Locate the cell with the specified text and output its [X, Y] center coordinate. 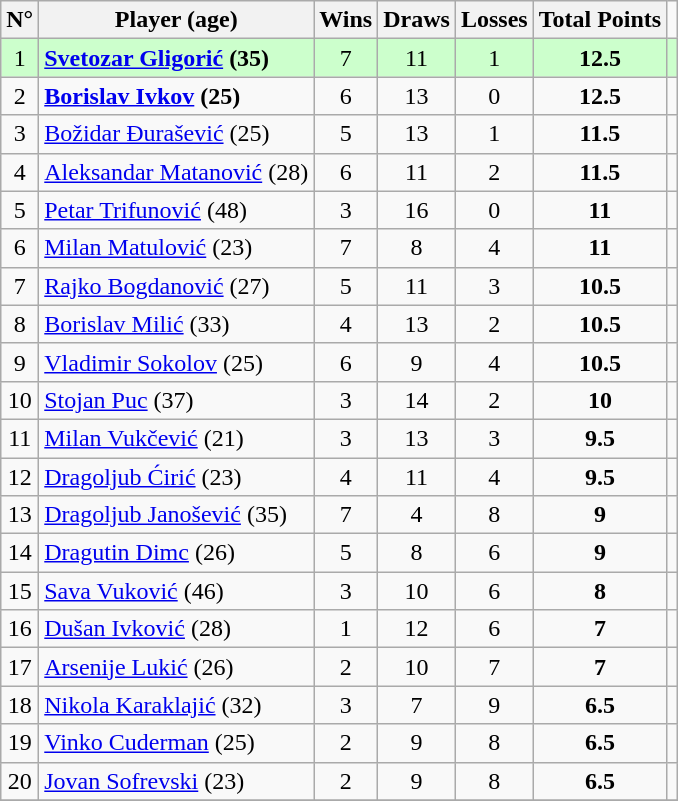
Rajko Bogdanović (27) [176, 286]
18 [20, 705]
Petar Trifunović (48) [176, 210]
Milan Vukčević (21) [176, 438]
17 [20, 667]
Borislav Milić (33) [176, 324]
Nikola Karaklajić (32) [176, 705]
Losses [494, 20]
Arsenije Lukić (26) [176, 667]
Svetozar Gligorić (35) [176, 58]
15 [20, 591]
Aleksandar Matanović (28) [176, 172]
Player (age) [176, 20]
Wins [346, 20]
Milan Matulović (23) [176, 248]
Vinko Cuderman (25) [176, 743]
Dragoljub Ćirić (23) [176, 477]
Dušan Ivković (28) [176, 629]
Božidar Đurašević (25) [176, 134]
Dragoljub Janošević (35) [176, 515]
20 [20, 781]
Vladimir Sokolov (25) [176, 362]
Total Points [600, 20]
Draws [417, 20]
Jovan Sofrevski (23) [176, 781]
Borislav Ivkov (25) [176, 96]
Sava Vuković (46) [176, 591]
N° [20, 20]
Dragutin Dimc (26) [176, 553]
19 [20, 743]
Stojan Puc (37) [176, 400]
